For the text-containing cell, return its midpoint in (x, y) coordinate format. 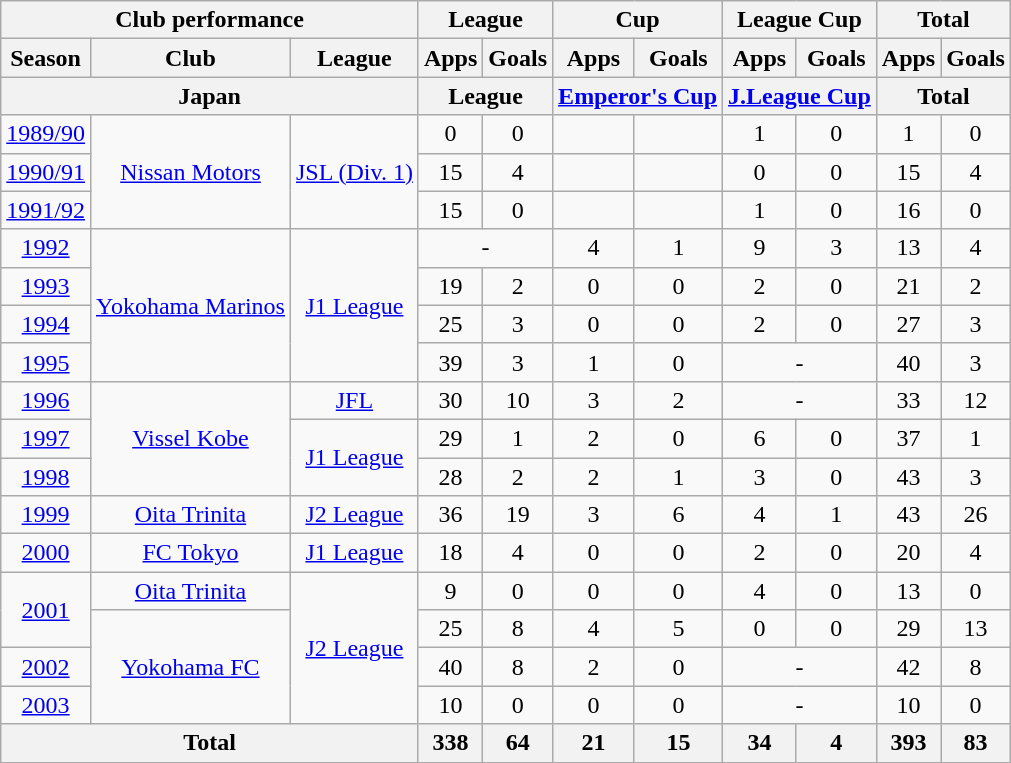
1991/92 (46, 210)
30 (450, 400)
Emperor's Cup (638, 96)
1996 (46, 400)
27 (908, 324)
33 (908, 400)
338 (450, 743)
1999 (46, 515)
1990/91 (46, 172)
FC Tokyo (190, 553)
2002 (46, 667)
2003 (46, 705)
Yokohama Marinos (190, 305)
League Cup (800, 20)
5 (678, 629)
36 (450, 515)
2000 (46, 553)
39 (450, 362)
42 (908, 667)
Club (190, 58)
J.League Cup (800, 96)
Japan (210, 96)
Season (46, 58)
18 (450, 553)
2001 (46, 610)
1993 (46, 286)
1992 (46, 248)
393 (908, 743)
1995 (46, 362)
64 (518, 743)
1994 (46, 324)
Nissan Motors (190, 172)
1997 (46, 438)
Yokohama FC (190, 667)
26 (976, 515)
1989/90 (46, 134)
83 (976, 743)
Cup (638, 20)
12 (976, 400)
37 (908, 438)
Club performance (210, 20)
JFL (354, 400)
20 (908, 553)
JSL (Div. 1) (354, 172)
1998 (46, 477)
34 (760, 743)
28 (450, 477)
Vissel Kobe (190, 438)
16 (908, 210)
